From the cell containing the given text, extract its center point as (X, Y) coordinate. 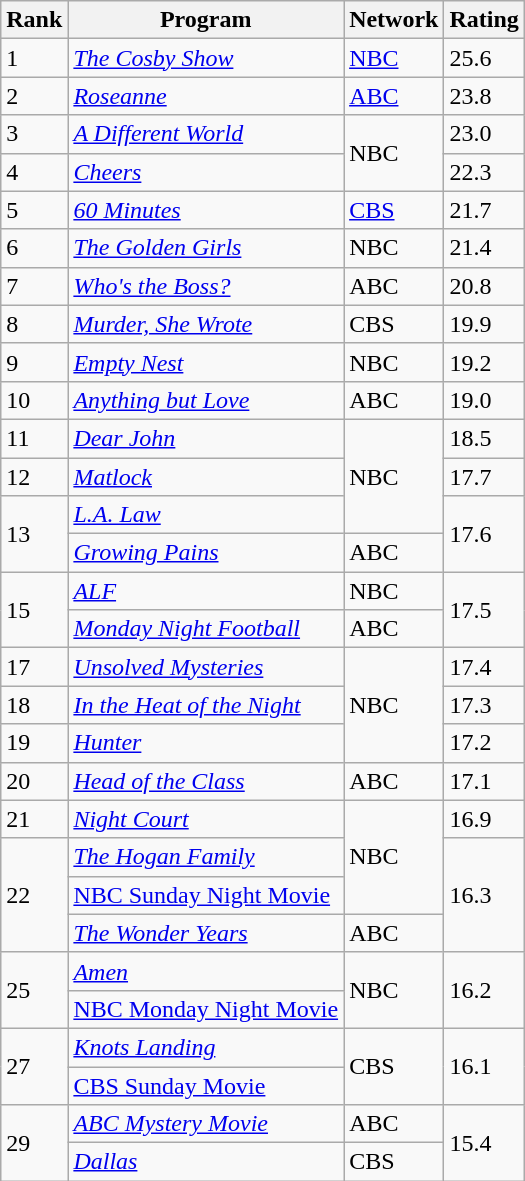
17.4 (484, 667)
20 (34, 781)
9 (34, 362)
The Golden Girls (206, 248)
Matlock (206, 477)
23.0 (484, 134)
22 (34, 895)
17.5 (484, 610)
4 (34, 172)
22.3 (484, 172)
Who's the Boss? (206, 286)
17.2 (484, 743)
Empty Nest (206, 362)
29 (34, 1143)
16.1 (484, 1066)
25.6 (484, 58)
15.4 (484, 1143)
Rating (484, 20)
27 (34, 1066)
Growing Pains (206, 553)
Head of the Class (206, 781)
21 (34, 819)
10 (34, 400)
Cheers (206, 172)
ALF (206, 591)
17 (34, 667)
17.7 (484, 477)
Hunter (206, 743)
21.7 (484, 210)
L.A. Law (206, 515)
Rank (34, 20)
13 (34, 534)
18.5 (484, 438)
1 (34, 58)
Amen (206, 971)
16.3 (484, 895)
21.4 (484, 248)
ABC Mystery Movie (206, 1124)
17.3 (484, 705)
Dear John (206, 438)
11 (34, 438)
Roseanne (206, 96)
Dallas (206, 1162)
19.2 (484, 362)
CBS Sunday Movie (206, 1085)
17.1 (484, 781)
Network (394, 20)
19.0 (484, 400)
3 (34, 134)
Knots Landing (206, 1047)
15 (34, 610)
Night Court (206, 819)
Program (206, 20)
Unsolved Mysteries (206, 667)
Anything but Love (206, 400)
16.2 (484, 990)
The Cosby Show (206, 58)
8 (34, 324)
19.9 (484, 324)
NBC Sunday Night Movie (206, 895)
In the Heat of the Night (206, 705)
6 (34, 248)
A Different World (206, 134)
23.8 (484, 96)
The Hogan Family (206, 857)
Murder, She Wrote (206, 324)
16.9 (484, 819)
NBC Monday Night Movie (206, 1009)
25 (34, 990)
5 (34, 210)
The Wonder Years (206, 933)
17.6 (484, 534)
Monday Night Football (206, 629)
20.8 (484, 286)
12 (34, 477)
2 (34, 96)
60 Minutes (206, 210)
7 (34, 286)
19 (34, 743)
18 (34, 705)
